Find where the given text appears and provide that cell's center as (x, y) coordinate. 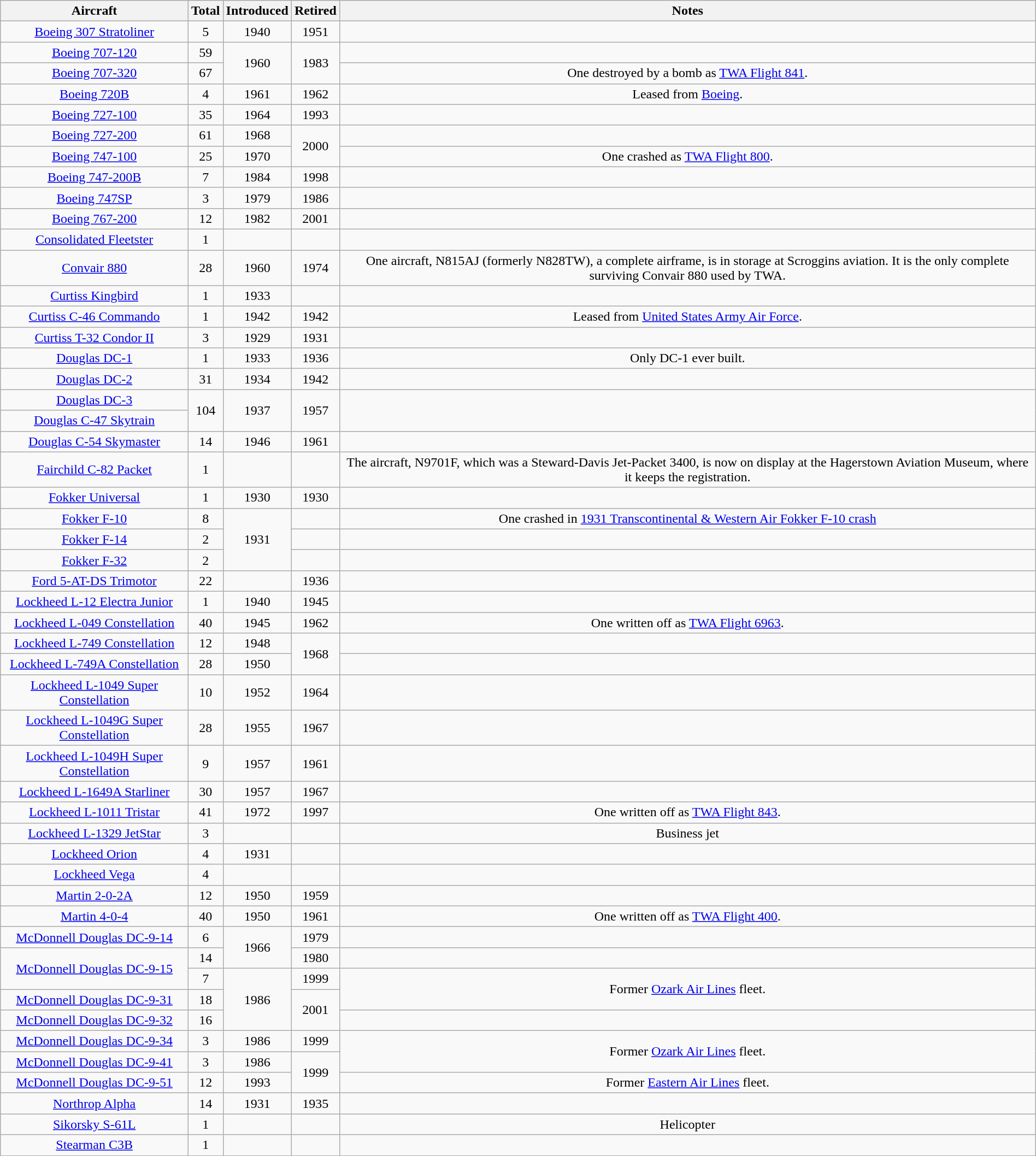
Boeing 747-200B (95, 177)
6 (205, 937)
Retired (315, 11)
8 (205, 518)
One written off as TWA Flight 843. (687, 812)
1984 (257, 177)
Lockheed L-1649A Starliner (95, 792)
Lockheed Vega (95, 875)
Douglas C-47 Skytrain (95, 421)
Lockheed L-1049G Super Constellation (95, 728)
McDonnell Douglas DC-9-34 (95, 1041)
Sikorsky S-61L (95, 1124)
Ford 5-AT-DS Trimotor (95, 581)
Boeing 720B (95, 94)
Boeing 307 Stratoliner (95, 32)
1948 (257, 644)
Lockheed L-1049H Super Constellation (95, 764)
Lockheed L-12 Electra Junior (95, 601)
30 (205, 792)
Aircraft (95, 11)
Boeing 747SP (95, 198)
One crashed as TWA Flight 800. (687, 156)
Lockheed L-749 Constellation (95, 644)
McDonnell Douglas DC-9-32 (95, 1021)
Lockheed L-1049 Super Constellation (95, 693)
9 (205, 764)
Leased from Boeing. (687, 94)
Curtiss C-46 Commando (95, 317)
Fairchild C-82 Packet (95, 470)
104 (205, 410)
1997 (315, 812)
67 (205, 73)
1966 (257, 947)
1955 (257, 728)
Former Eastern Air Lines fleet. (687, 1083)
1974 (315, 268)
Convair 880 (95, 268)
5 (205, 32)
Helicopter (687, 1124)
Only DC-1 ever built. (687, 358)
1998 (315, 177)
Boeing 707-120 (95, 52)
Introduced (257, 11)
Lockheed L-1329 JetStar (95, 833)
Fokker F-14 (95, 539)
One destroyed by a bomb as TWA Flight 841. (687, 73)
1929 (257, 338)
1972 (257, 812)
McDonnell Douglas DC-9-51 (95, 1083)
Boeing 727-200 (95, 135)
35 (205, 115)
Fokker Universal (95, 498)
Fokker F-10 (95, 518)
1946 (257, 441)
Boeing 747-100 (95, 156)
Business jet (687, 833)
Douglas C-54 Skymaster (95, 441)
Total (205, 11)
18 (205, 999)
1982 (257, 219)
Boeing 767-200 (95, 219)
McDonnell Douglas DC-9-41 (95, 1062)
1934 (257, 379)
Lockheed Orion (95, 854)
22 (205, 581)
Leased from United States Army Air Force. (687, 317)
1952 (257, 693)
61 (205, 135)
1935 (315, 1104)
1959 (315, 895)
16 (205, 1021)
59 (205, 52)
31 (205, 379)
Douglas DC-2 (95, 379)
Douglas DC-1 (95, 358)
McDonnell Douglas DC-9-15 (95, 968)
Boeing 707-320 (95, 73)
One written off as TWA Flight 6963. (687, 622)
25 (205, 156)
Fokker F-32 (95, 560)
Lockheed L-749A Constellation (95, 664)
1937 (257, 410)
Curtiss T-32 Condor II (95, 338)
Notes (687, 11)
Stearman C3B (95, 1145)
41 (205, 812)
McDonnell Douglas DC-9-14 (95, 937)
Martin 2-0-2A (95, 895)
Lockheed L-1011 Tristar (95, 812)
McDonnell Douglas DC-9-31 (95, 999)
One written off as TWA Flight 400. (687, 916)
Boeing 727-100 (95, 115)
1970 (257, 156)
1980 (315, 958)
Lockheed L-049 Constellation (95, 622)
1983 (315, 63)
Consolidated Fleetster (95, 239)
1951 (315, 32)
Martin 4-0-4 (95, 916)
10 (205, 693)
2000 (315, 146)
One crashed in 1931 Transcontinental & Western Air Fokker F-10 crash (687, 518)
Curtiss Kingbird (95, 296)
Douglas DC-3 (95, 400)
Northrop Alpha (95, 1104)
